For the text-containing cell, return its midpoint in [x, y] coordinate format. 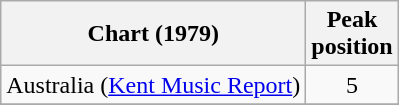
Peakposition [352, 34]
Australia (Kent Music Report) [154, 85]
5 [352, 85]
Chart (1979) [154, 34]
